Locate the cell with the specified text and output its (x, y) center coordinate. 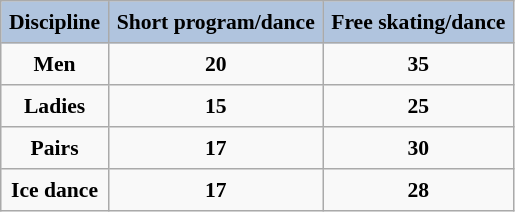
20 (216, 64)
Men (55, 64)
Discipline (55, 22)
28 (418, 190)
Free skating/dance (418, 22)
35 (418, 64)
Ladies (55, 106)
Short program/dance (216, 22)
25 (418, 106)
Pairs (55, 148)
30 (418, 148)
Ice dance (55, 190)
15 (216, 106)
